Locate the cell with the specified text and output its [X, Y] center coordinate. 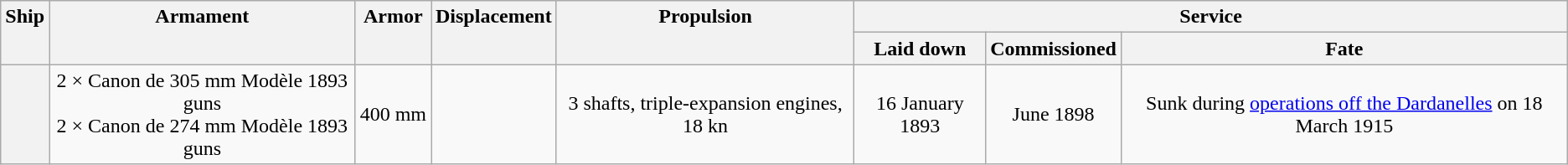
Service [1211, 17]
Fate [1344, 49]
16 January 1893 [920, 114]
Armament [203, 33]
Commissioned [1054, 49]
Armor [393, 33]
Laid down [920, 49]
June 1898 [1054, 114]
Sunk during operations off the Dardanelles on 18 March 1915 [1344, 114]
Ship [25, 33]
2 × Canon de 305 mm Modèle 1893 guns2 × Canon de 274 mm Modèle 1893 guns [203, 114]
Displacement [493, 33]
3 shafts, triple-expansion engines, 18 kn [705, 114]
Propulsion [705, 33]
400 mm [393, 114]
